Find where the given text appears and provide that cell's center as (x, y) coordinate. 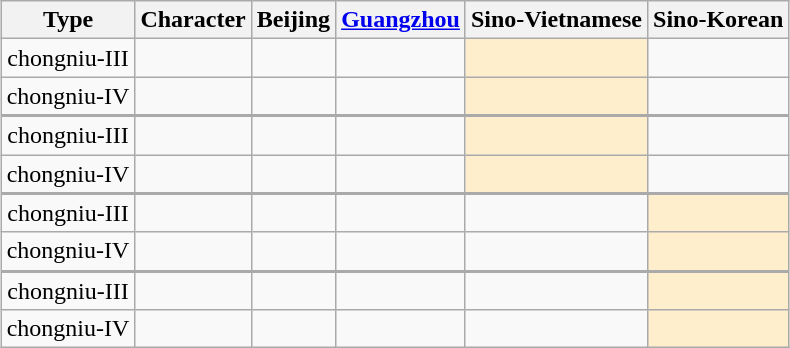
Character (193, 20)
Sino-Korean (718, 20)
Type (68, 20)
Sino-Vietnamese (556, 20)
Beijing (293, 20)
Guangzhou (401, 20)
